Locate the cell with the specified text and output its [x, y] center coordinate. 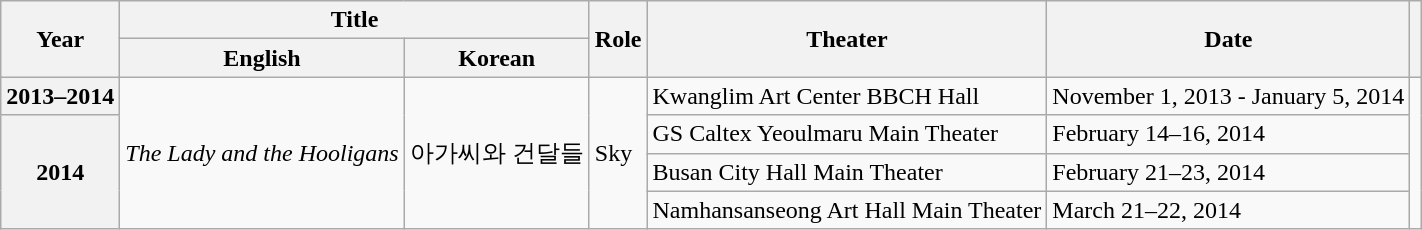
GS Caltex Yeoulmaru Main Theater [847, 134]
2013–2014 [60, 96]
Busan City Hall Main Theater [847, 172]
Sky [618, 153]
Namhansanseong Art Hall Main Theater [847, 210]
Role [618, 39]
March 21–22, 2014 [1228, 210]
English [262, 58]
아가씨와 건달들 [496, 153]
Year [60, 39]
Korean [496, 58]
February 21–23, 2014 [1228, 172]
Date [1228, 39]
Theater [847, 39]
February 14–16, 2014 [1228, 134]
2014 [60, 172]
The Lady and the Hooligans [262, 153]
Kwanglim Art Center BBCH Hall [847, 96]
November 1, 2013 - January 5, 2014 [1228, 96]
Title [354, 20]
